From the cell containing the given text, extract its center point as [X, Y] coordinate. 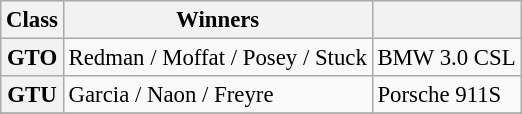
Porsche 911S [446, 95]
Class [32, 20]
Winners [218, 20]
Garcia / Naon / Freyre [218, 95]
BMW 3.0 CSL [446, 58]
GTU [32, 95]
Redman / Moffat / Posey / Stuck [218, 58]
GTO [32, 58]
